Capture the cell that displays the provided text and extract its [x, y] central coordinate. 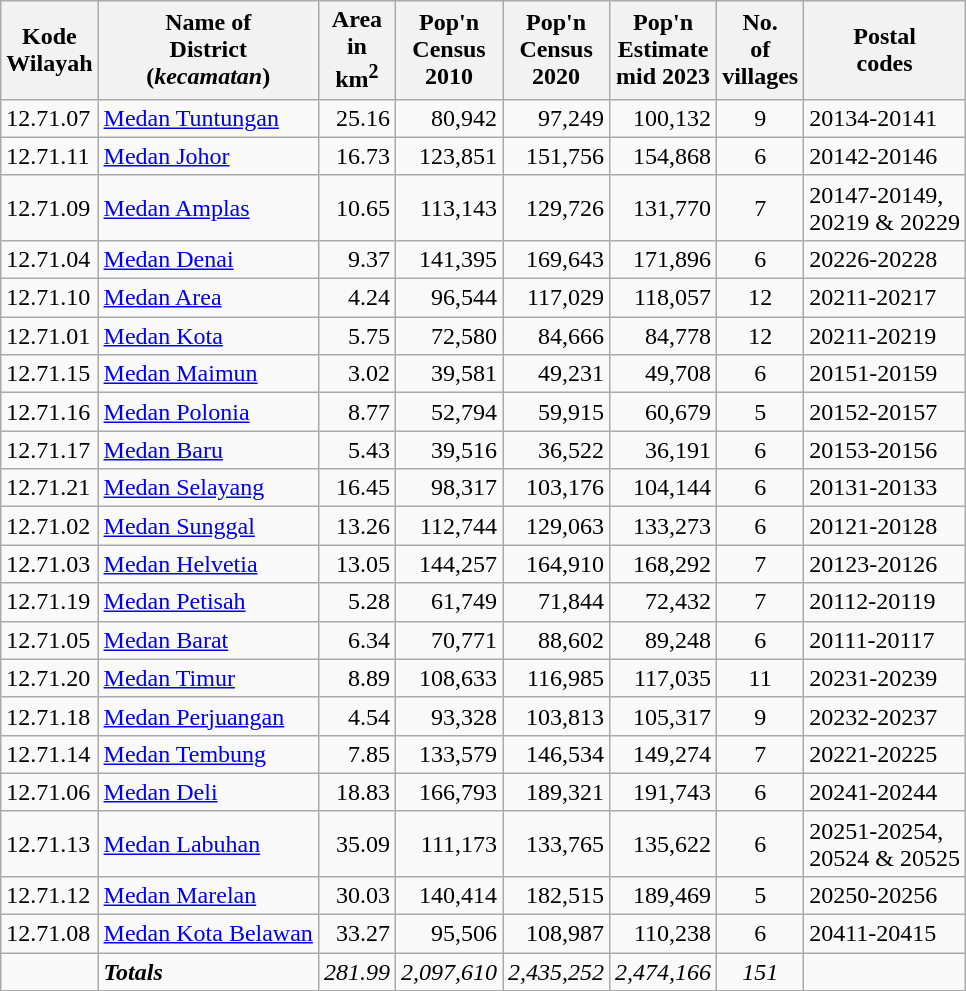
281.99 [356, 972]
Medan Helvetia [208, 564]
84,778 [664, 336]
12.71.08 [50, 934]
12.71.07 [50, 118]
12.71.15 [50, 374]
141,395 [448, 259]
96,544 [448, 298]
168,292 [664, 564]
Medan Maimun [208, 374]
Pop'nCensus2010 [448, 50]
12.71.14 [50, 754]
98,317 [448, 488]
Pop'nEstimatemid 2023 [664, 50]
2,474,166 [664, 972]
133,273 [664, 526]
20147-20149,20219 & 20229 [885, 208]
52,794 [448, 412]
49,708 [664, 374]
4.54 [356, 716]
16.73 [356, 156]
164,910 [556, 564]
169,643 [556, 259]
129,063 [556, 526]
12.71.05 [50, 640]
Area in km2 [356, 50]
6.34 [356, 640]
Medan Johor [208, 156]
110,238 [664, 934]
20251-20254,20524 & 20525 [885, 844]
Medan Denai [208, 259]
12.71.06 [50, 792]
20226-20228 [885, 259]
117,029 [556, 298]
Totals [208, 972]
70,771 [448, 640]
20411-20415 [885, 934]
151 [760, 972]
12.71.03 [50, 564]
88,602 [556, 640]
166,793 [448, 792]
112,744 [448, 526]
12.71.09 [50, 208]
135,622 [664, 844]
144,257 [448, 564]
Medan Timur [208, 678]
No.ofvillages [760, 50]
36,191 [664, 450]
12.71.16 [50, 412]
80,942 [448, 118]
2,097,610 [448, 972]
20131-20133 [885, 488]
Medan Polonia [208, 412]
151,756 [556, 156]
Medan Area [208, 298]
20241-20244 [885, 792]
116,985 [556, 678]
12.71.19 [50, 602]
18.83 [356, 792]
95,506 [448, 934]
12.71.20 [50, 678]
12.71.18 [50, 716]
8.77 [356, 412]
12.71.11 [50, 156]
11 [760, 678]
189,321 [556, 792]
105,317 [664, 716]
13.05 [356, 564]
20153-20156 [885, 450]
71,844 [556, 602]
12.71.10 [50, 298]
Medan Kota Belawan [208, 934]
100,132 [664, 118]
30.03 [356, 895]
20152-20157 [885, 412]
Medan Labuhan [208, 844]
20211-20219 [885, 336]
Medan Tuntungan [208, 118]
Medan Amplas [208, 208]
5.75 [356, 336]
20151-20159 [885, 374]
9.37 [356, 259]
12.71.02 [50, 526]
39,581 [448, 374]
72,432 [664, 602]
Medan Sunggal [208, 526]
20111-20117 [885, 640]
133,579 [448, 754]
20112-20119 [885, 602]
103,176 [556, 488]
8.89 [356, 678]
117,035 [664, 678]
Medan Deli [208, 792]
93,328 [448, 716]
108,633 [448, 678]
140,414 [448, 895]
4.24 [356, 298]
133,765 [556, 844]
189,469 [664, 895]
3.02 [356, 374]
89,248 [664, 640]
12.71.01 [50, 336]
20232-20237 [885, 716]
97,249 [556, 118]
171,896 [664, 259]
35.09 [356, 844]
118,057 [664, 298]
20123-20126 [885, 564]
Pop'nCensus2020 [556, 50]
Name ofDistrict(kecamatan) [208, 50]
191,743 [664, 792]
20211-20217 [885, 298]
Kode Wilayah [50, 50]
20221-20225 [885, 754]
12.71.17 [50, 450]
Medan Barat [208, 640]
12.71.21 [50, 488]
Medan Marelan [208, 895]
Medan Petisah [208, 602]
12.71.12 [50, 895]
49,231 [556, 374]
149,274 [664, 754]
13.26 [356, 526]
154,868 [664, 156]
Medan Selayang [208, 488]
104,144 [664, 488]
7.85 [356, 754]
Medan Kota [208, 336]
25.16 [356, 118]
20121-20128 [885, 526]
20231-20239 [885, 678]
10.65 [356, 208]
2,435,252 [556, 972]
20142-20146 [885, 156]
60,679 [664, 412]
Medan Baru [208, 450]
33.27 [356, 934]
131,770 [664, 208]
20250-20256 [885, 895]
Medan Tembung [208, 754]
36,522 [556, 450]
113,143 [448, 208]
20134-20141 [885, 118]
59,915 [556, 412]
111,173 [448, 844]
12.71.04 [50, 259]
39,516 [448, 450]
5.28 [356, 602]
Medan Perjuangan [208, 716]
12.71.13 [50, 844]
182,515 [556, 895]
146,534 [556, 754]
61,749 [448, 602]
16.45 [356, 488]
129,726 [556, 208]
123,851 [448, 156]
108,987 [556, 934]
103,813 [556, 716]
84,666 [556, 336]
72,580 [448, 336]
5.43 [356, 450]
Postalcodes [885, 50]
